Capture the cell that displays the provided text and extract its [x, y] central coordinate. 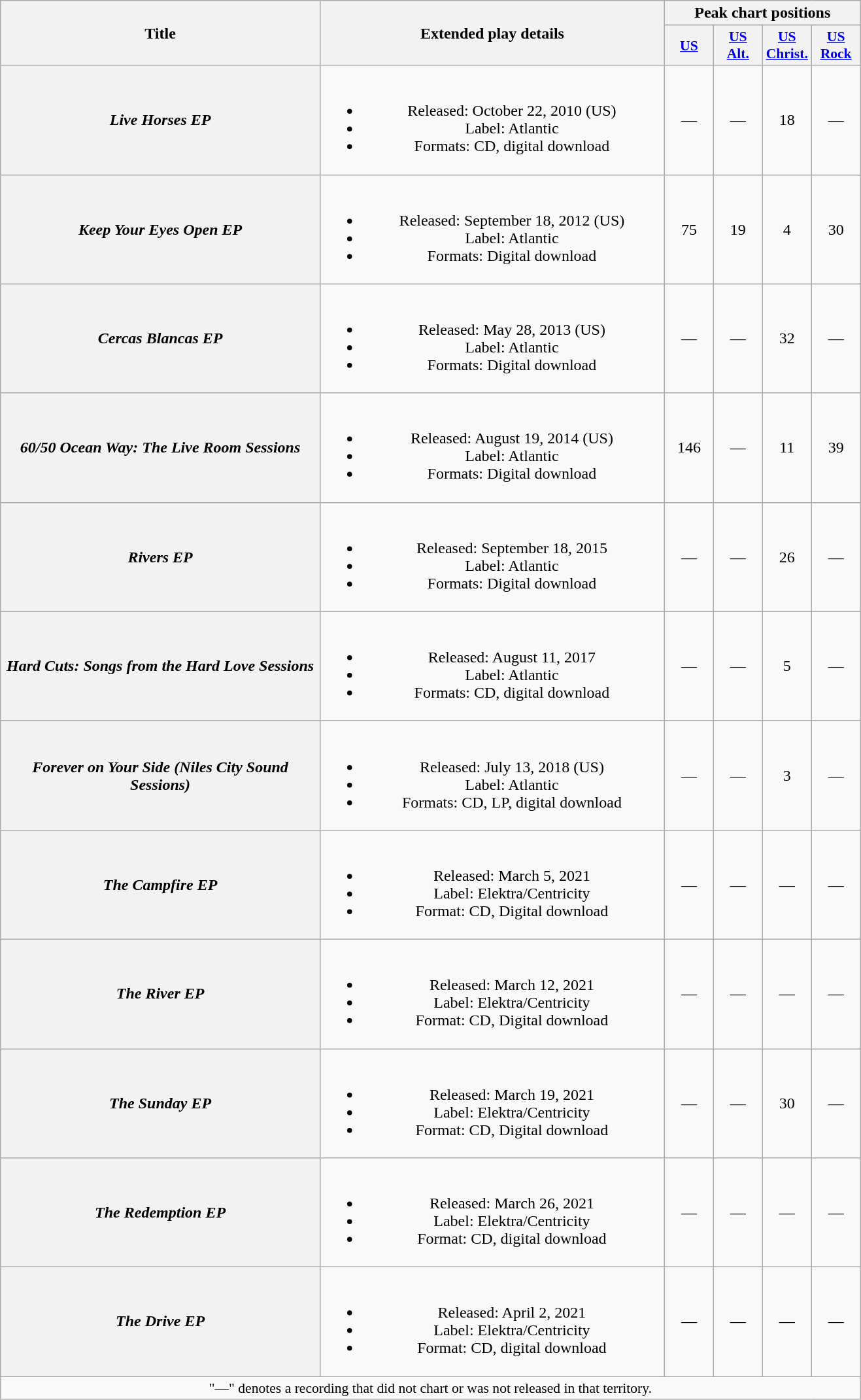
Extended play details [492, 33]
Rivers EP [161, 557]
11 [787, 447]
The River EP [161, 994]
Keep Your Eyes Open EP [161, 229]
The Sunday EP [161, 1104]
USAlt. [737, 46]
18 [787, 120]
146 [689, 447]
Forever on Your Side (Niles City Sound Sessions) [161, 776]
Released: April 2, 2021Label: Elektra/CentricityFormat: CD, digital download [492, 1322]
Released: May 28, 2013 (US)Label: AtlanticFormats: Digital download [492, 339]
Peak chart positions [762, 13]
Live Horses EP [161, 120]
Released: October 22, 2010 (US)Label: AtlanticFormats: CD, digital download [492, 120]
"—" denotes a recording that did not chart or was not released in that territory. [430, 1388]
Released: August 11, 2017Label: AtlanticFormats: CD, digital download [492, 666]
USRock [836, 46]
Released: March 12, 2021Label: Elektra/CentricityFormat: CD, Digital download [492, 994]
75 [689, 229]
Cercas Blancas EP [161, 339]
US [689, 46]
Title [161, 33]
4 [787, 229]
26 [787, 557]
32 [787, 339]
Released: July 13, 2018 (US)Label: AtlanticFormats: CD, LP, digital download [492, 776]
The Campfire EP [161, 884]
3 [787, 776]
The Drive EP [161, 1322]
Hard Cuts: Songs from the Hard Love Sessions [161, 666]
USChrist. [787, 46]
The Redemption EP [161, 1212]
Released: August 19, 2014 (US)Label: AtlanticFormats: Digital download [492, 447]
Released: September 18, 2012 (US)Label: AtlanticFormats: Digital download [492, 229]
Released: March 5, 2021Label: Elektra/CentricityFormat: CD, Digital download [492, 884]
60/50 Ocean Way: The Live Room Sessions [161, 447]
19 [737, 229]
Released: March 19, 2021Label: Elektra/CentricityFormat: CD, Digital download [492, 1104]
Released: March 26, 2021Label: Elektra/CentricityFormat: CD, digital download [492, 1212]
39 [836, 447]
Released: September 18, 2015Label: AtlanticFormats: Digital download [492, 557]
5 [787, 666]
